Determine the [x, y] coordinate at the center of the cell enclosing the given text.  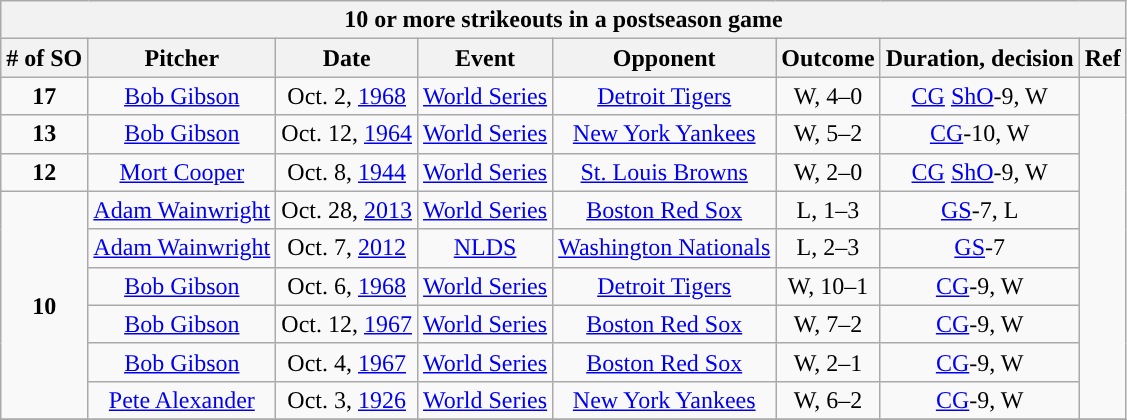
NLDS [486, 248]
Mort Cooper [182, 172]
Oct. 12, 1967 [347, 324]
Duration, decision [980, 58]
GS-7, L [980, 210]
W, 2–0 [828, 172]
13 [44, 134]
Date [347, 58]
W, 4–0 [828, 96]
CG-10, W [980, 134]
10 [44, 305]
W, 5–2 [828, 134]
W, 10–1 [828, 286]
Oct. 3, 1926 [347, 400]
Outcome [828, 58]
10 or more strikeouts in a postseason game [564, 20]
Ref [1102, 58]
Opponent [664, 58]
Oct. 6, 1968 [347, 286]
Oct. 12, 1964 [347, 134]
L, 2–3 [828, 248]
Pitcher [182, 58]
W, 7–2 [828, 324]
GS-7 [980, 248]
Oct. 8, 1944 [347, 172]
# of SO [44, 58]
W, 6–2 [828, 400]
W, 2–1 [828, 362]
Washington Nationals [664, 248]
St. Louis Browns [664, 172]
Oct. 2, 1968 [347, 96]
17 [44, 96]
Oct. 28, 2013 [347, 210]
L, 1–3 [828, 210]
Oct. 7, 2012 [347, 248]
Event [486, 58]
12 [44, 172]
Pete Alexander [182, 400]
Oct. 4, 1967 [347, 362]
